Locate the cell with the specified text and output its (x, y) center coordinate. 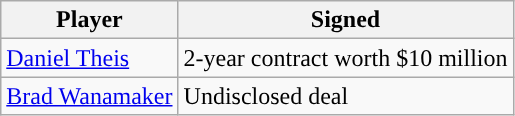
2-year contract worth $10 million (346, 58)
Signed (346, 20)
Brad Wanamaker (90, 96)
Undisclosed deal (346, 96)
Player (90, 20)
Daniel Theis (90, 58)
